From the cell containing the given text, extract its center point as (X, Y) coordinate. 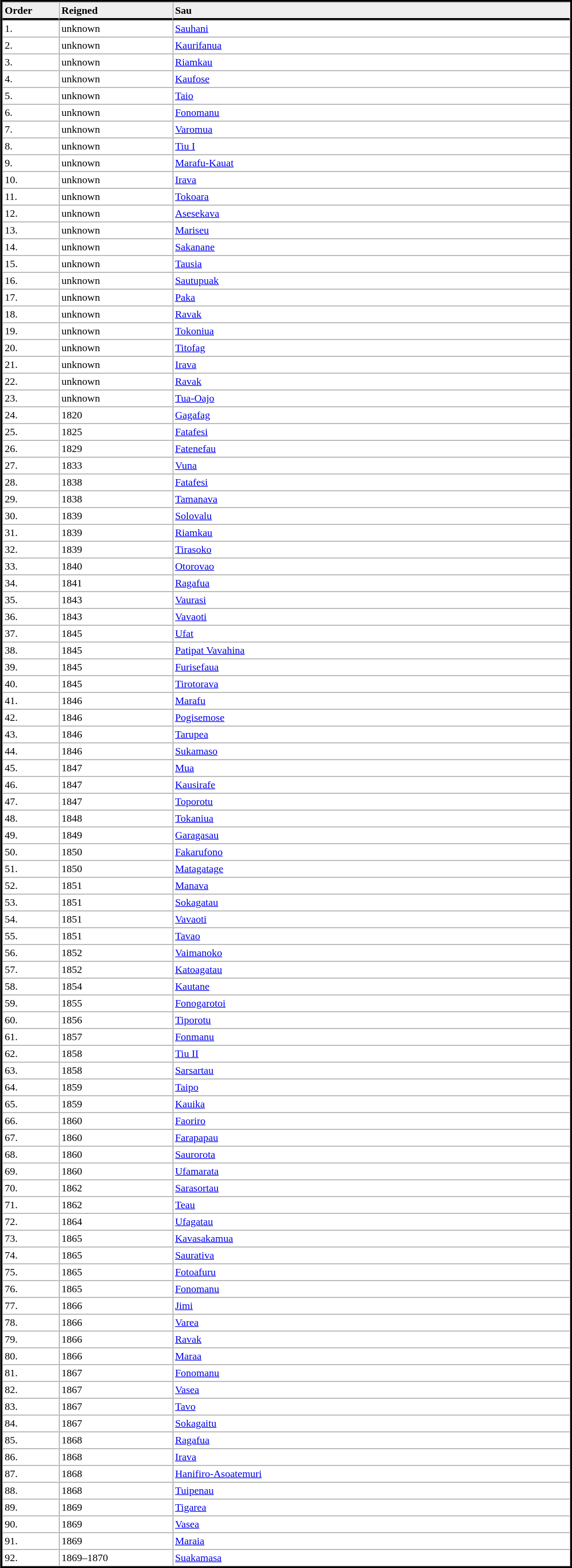
Taipo (371, 1088)
1820 (116, 415)
Hanifiro-Asoatemuri (371, 1474)
54. (31, 920)
13. (31, 230)
22. (31, 382)
24. (31, 415)
44. (31, 751)
Tiu I (371, 147)
Matagatage (371, 869)
Tavo (371, 1406)
Teau (371, 1205)
Tirotorava (371, 684)
67. (31, 1138)
Garagasau (371, 835)
Faoriro (371, 1121)
Otorovao (371, 566)
92. (31, 1558)
Tuipenau (371, 1491)
Reigned (116, 11)
Tirasoko (371, 550)
80. (31, 1356)
Sarsartau (371, 1070)
Tua-Oajo (371, 398)
23. (31, 398)
33. (31, 566)
85. (31, 1440)
Sau (371, 11)
Kauika (371, 1104)
1857 (116, 1037)
79. (31, 1339)
55. (31, 936)
34. (31, 583)
Marafu (371, 701)
47. (31, 801)
64. (31, 1088)
Maraia (371, 1541)
91. (31, 1541)
60. (31, 1020)
18. (31, 315)
1840 (116, 566)
53. (31, 902)
Toporotu (371, 801)
Titofag (371, 348)
31. (31, 533)
Mariseu (371, 230)
21. (31, 365)
1856 (116, 1020)
Ufat (371, 633)
88. (31, 1491)
1825 (116, 432)
87. (31, 1474)
77. (31, 1306)
65. (31, 1104)
20. (31, 348)
Farapapau (371, 1138)
78. (31, 1323)
Vaimanoko (371, 953)
51. (31, 869)
10. (31, 180)
83. (31, 1406)
66. (31, 1121)
1854 (116, 987)
59. (31, 1003)
Ufamarata (371, 1171)
Kaurifanua (371, 46)
90. (31, 1524)
Manava (371, 886)
58. (31, 987)
Pogisemose (371, 718)
35. (31, 600)
1864 (116, 1222)
Taio (371, 96)
Vaurasi (371, 600)
62. (31, 1054)
Saurorota (371, 1155)
2. (31, 46)
Tarupea (371, 734)
38. (31, 651)
Tamanava (371, 499)
1. (31, 28)
49. (31, 835)
89. (31, 1507)
11. (31, 196)
Fatenefau (371, 449)
Katoagatau (371, 969)
36. (31, 617)
74. (31, 1256)
68. (31, 1155)
Jimi (371, 1306)
Saurativa (371, 1256)
56. (31, 953)
Order (31, 11)
Kautane (371, 987)
70. (31, 1188)
Sokagaitu (371, 1424)
Tokoara (371, 196)
Paka (371, 297)
Varea (371, 1323)
Ufagatau (371, 1222)
Kaufose (371, 79)
Tokaniua (371, 819)
76. (31, 1289)
Vuna (371, 465)
Sokagatau (371, 902)
Kausirafe (371, 785)
Maraa (371, 1356)
42. (31, 718)
43. (31, 734)
Tigarea (371, 1507)
Asesekava (371, 214)
Fonogarotoi (371, 1003)
Tiporotu (371, 1020)
1869–1870 (116, 1558)
86. (31, 1457)
Tausia (371, 264)
69. (31, 1171)
28. (31, 483)
Fonmanu (371, 1037)
Solovalu (371, 516)
73. (31, 1238)
48. (31, 819)
Sautupuak (371, 281)
25. (31, 432)
6. (31, 113)
39. (31, 667)
Sarasortau (371, 1188)
1849 (116, 835)
71. (31, 1205)
Furisefaua (371, 667)
Tokoniua (371, 331)
75. (31, 1272)
Tavao (371, 936)
Fotoafuru (371, 1272)
52. (31, 886)
1848 (116, 819)
4. (31, 79)
8. (31, 147)
63. (31, 1070)
29. (31, 499)
7. (31, 129)
16. (31, 281)
17. (31, 297)
9. (31, 163)
37. (31, 633)
Marafu-Kauat (371, 163)
Patipat Vavahina (371, 651)
Mua (371, 768)
Sukamaso (371, 751)
14. (31, 247)
84. (31, 1424)
61. (31, 1037)
27. (31, 465)
32. (31, 550)
Tiu II (371, 1054)
1829 (116, 449)
Varomua (371, 129)
1833 (116, 465)
Sauhani (371, 28)
72. (31, 1222)
57. (31, 969)
40. (31, 684)
12. (31, 214)
82. (31, 1390)
15. (31, 264)
46. (31, 785)
Kavasakamua (371, 1238)
Sakanane (371, 247)
81. (31, 1373)
1841 (116, 583)
30. (31, 516)
1855 (116, 1003)
41. (31, 701)
Fakarufono (371, 852)
26. (31, 449)
Gagafag (371, 415)
3. (31, 62)
5. (31, 96)
Suakamasa (371, 1558)
50. (31, 852)
45. (31, 768)
19. (31, 331)
